Identify which cell holds the provided text, then report its (x, y) central coordinate. 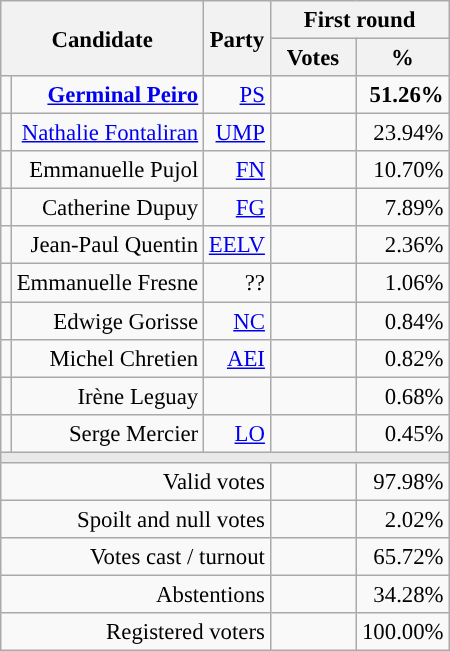
Michel Chretien (107, 358)
23.94% (402, 133)
0.45% (402, 433)
Germinal Peiro (107, 95)
FN (238, 170)
1.06% (402, 283)
Registered voters (136, 632)
Emmanuelle Fresne (107, 283)
Valid votes (136, 482)
% (402, 58)
?? (238, 283)
Votes (313, 58)
Catherine Dupuy (107, 208)
PS (238, 95)
First round (360, 20)
100.00% (402, 632)
0.84% (402, 321)
7.89% (402, 208)
Emmanuelle Pujol (107, 170)
Nathalie Fontaliran (107, 133)
AEI (238, 358)
EELV (238, 245)
Spoilt and null votes (136, 519)
UMP (238, 133)
Votes cast / turnout (136, 557)
2.02% (402, 519)
10.70% (402, 170)
Abstentions (136, 594)
NC (238, 321)
Party (238, 38)
Serge Mercier (107, 433)
51.26% (402, 95)
Irène Leguay (107, 396)
0.82% (402, 358)
2.36% (402, 245)
LO (238, 433)
97.98% (402, 482)
Jean-Paul Quentin (107, 245)
FG (238, 208)
34.28% (402, 594)
65.72% (402, 557)
Edwige Gorisse (107, 321)
0.68% (402, 396)
Candidate (102, 38)
